Capture the cell that displays the provided text and extract its (X, Y) central coordinate. 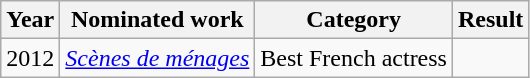
Year (30, 20)
Result (490, 20)
Nominated work (158, 20)
Best French actress (354, 58)
Scènes de ménages (158, 58)
2012 (30, 58)
Category (354, 20)
